Find where the given text appears and provide that cell's center as (X, Y) coordinate. 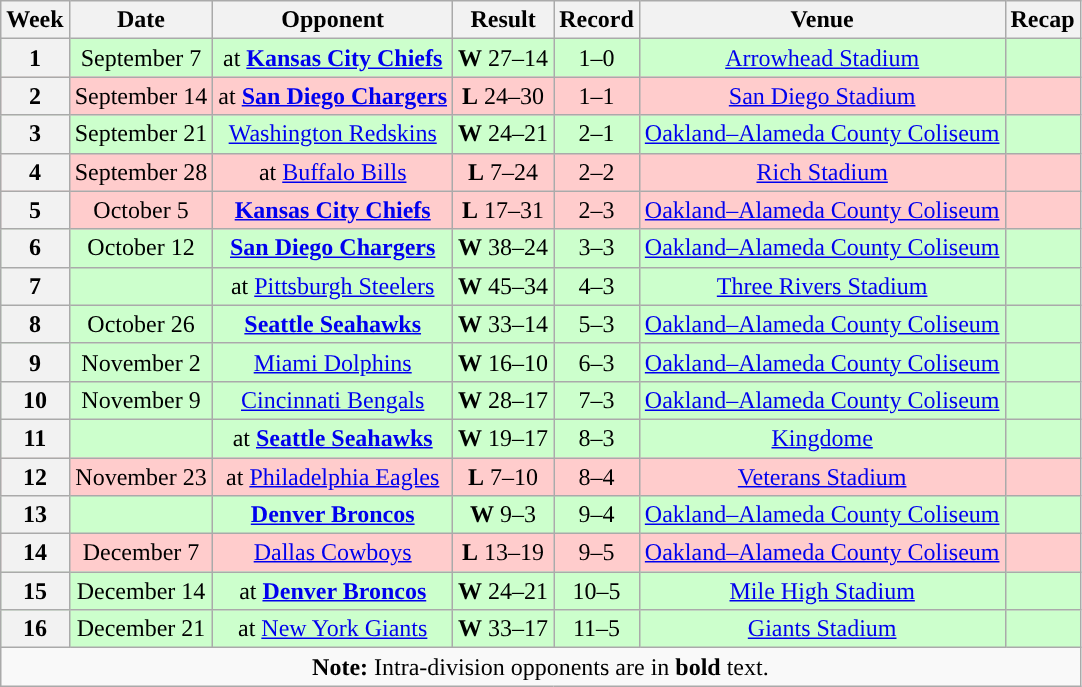
11 (35, 438)
October 5 (141, 210)
Veterans Stadium (822, 477)
7 (35, 286)
September 14 (141, 96)
Record (597, 20)
November 23 (141, 477)
Giants Stadium (822, 629)
San Diego Chargers (333, 248)
15 (35, 591)
1 (35, 58)
9–5 (597, 553)
November 9 (141, 400)
9–4 (597, 515)
8 (35, 324)
October 12 (141, 248)
Arrowhead Stadium (822, 58)
L 13–19 (504, 553)
L 24–30 (504, 96)
10 (35, 400)
3 (35, 134)
L 7–24 (504, 172)
Kingdome (822, 438)
14 (35, 553)
8–3 (597, 438)
Kansas City Chiefs (333, 210)
Week (35, 20)
4 (35, 172)
16 (35, 629)
at Denver Broncos (333, 591)
W 28–17 (504, 400)
10–5 (597, 591)
Mile High Stadium (822, 591)
Dallas Cowboys (333, 553)
8–4 (597, 477)
Opponent (333, 20)
W 38–24 (504, 248)
12 (35, 477)
7–3 (597, 400)
at Seattle Seahawks (333, 438)
September 7 (141, 58)
Washington Redskins (333, 134)
2–2 (597, 172)
Three Rivers Stadium (822, 286)
W 27–14 (504, 58)
September 28 (141, 172)
11–5 (597, 629)
2–3 (597, 210)
2–1 (597, 134)
Date (141, 20)
6–3 (597, 362)
at Philadelphia Eagles (333, 477)
W 19–17 (504, 438)
W 9–3 (504, 515)
September 21 (141, 134)
5–3 (597, 324)
Rich Stadium (822, 172)
L 7–10 (504, 477)
Miami Dolphins (333, 362)
at San Diego Chargers (333, 96)
5 (35, 210)
at Kansas City Chiefs (333, 58)
L 17–31 (504, 210)
at Buffalo Bills (333, 172)
December 21 (141, 629)
December 7 (141, 553)
1–0 (597, 58)
November 2 (141, 362)
W 16–10 (504, 362)
6 (35, 248)
W 33–17 (504, 629)
2 (35, 96)
at New York Giants (333, 629)
Note: Intra-division opponents are in bold text. (540, 667)
13 (35, 515)
Venue (822, 20)
October 26 (141, 324)
December 14 (141, 591)
San Diego Stadium (822, 96)
3–3 (597, 248)
Result (504, 20)
9 (35, 362)
4–3 (597, 286)
W 45–34 (504, 286)
W 33–14 (504, 324)
Denver Broncos (333, 515)
Recap (1042, 20)
1–1 (597, 96)
at Pittsburgh Steelers (333, 286)
Seattle Seahawks (333, 324)
Cincinnati Bengals (333, 400)
